Locate the cell with the specified text and output its (x, y) center coordinate. 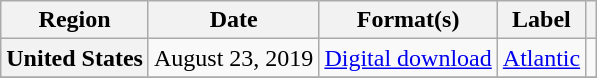
Atlantic (541, 58)
August 23, 2019 (233, 58)
United States (75, 58)
Region (75, 20)
Label (541, 20)
Format(s) (408, 20)
Date (233, 20)
Digital download (408, 58)
